Capture the cell that displays the provided text and extract its [X, Y] central coordinate. 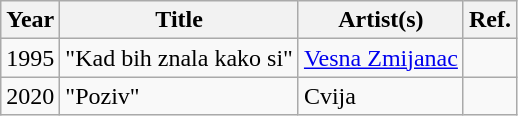
"Kad bih znala kako si" [180, 58]
Vesna Zmijanac [380, 58]
Title [180, 20]
Artist(s) [380, 20]
Ref. [490, 20]
1995 [30, 58]
Cvija [380, 96]
"Poziv" [180, 96]
2020 [30, 96]
Year [30, 20]
